Provide the [x, y] coordinate of the cell's center where the given text is located.  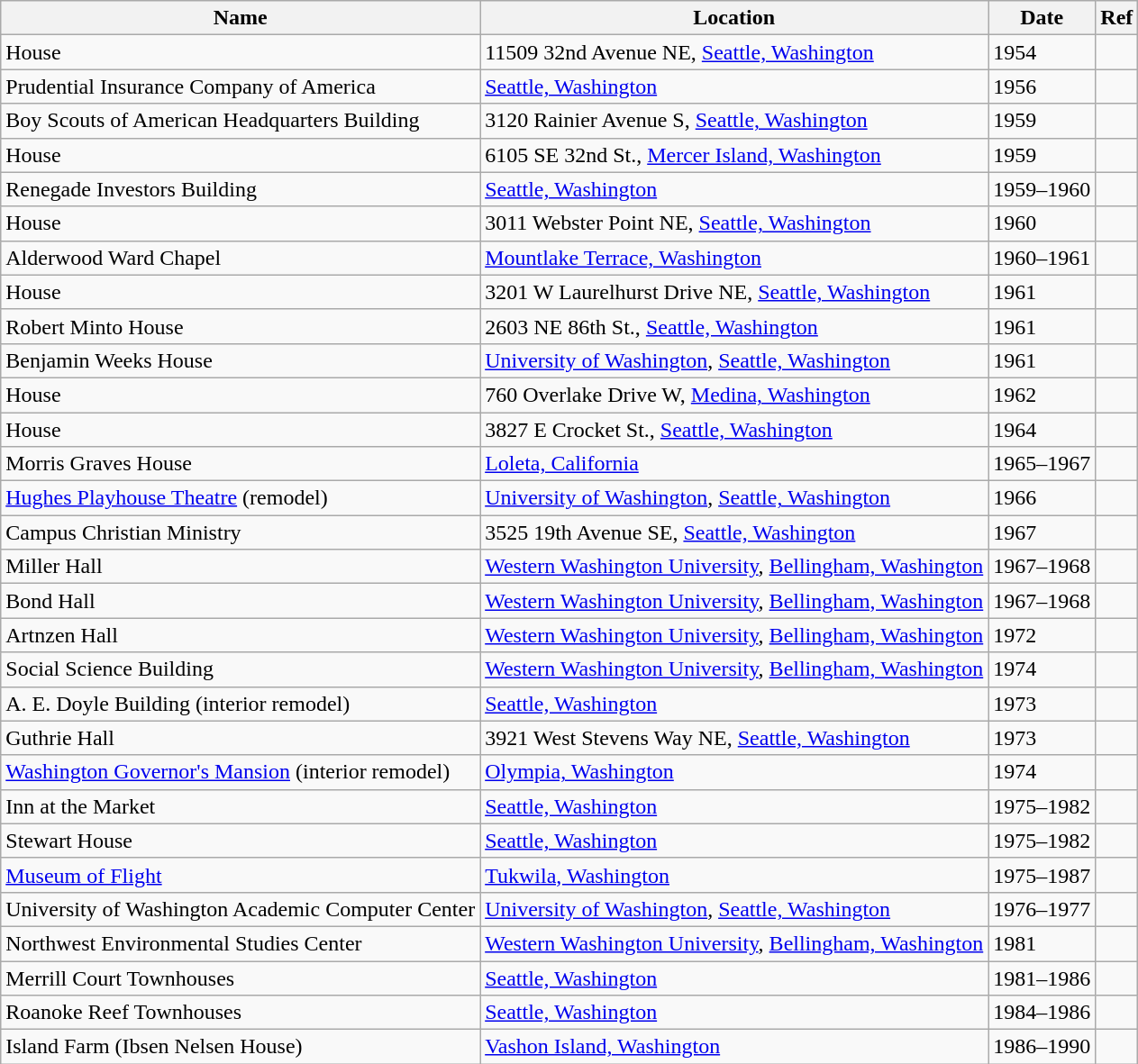
Social Science Building [241, 669]
Morris Graves House [241, 464]
Name [241, 18]
2603 NE 86th St., Seattle, Washington [734, 326]
1962 [1042, 395]
Tukwila, Washington [734, 875]
Campus Christian Ministry [241, 532]
11509 32nd Avenue NE, Seattle, Washington [734, 52]
1960–1961 [1042, 258]
1956 [1042, 86]
Hughes Playhouse Theatre (remodel) [241, 498]
1964 [1042, 430]
1972 [1042, 635]
Prudential Insurance Company of America [241, 86]
1981 [1042, 943]
Alderwood Ward Chapel [241, 258]
A. E. Doyle Building (interior remodel) [241, 704]
Bond Hall [241, 601]
Museum of Flight [241, 875]
1965–1967 [1042, 464]
Loleta, California [734, 464]
Island Farm (Ibsen Nelsen House) [241, 1047]
University of Washington Academic Computer Center [241, 909]
Guthrie Hall [241, 738]
3120 Rainier Avenue S, Seattle, Washington [734, 121]
3921 West Stevens Way NE, Seattle, Washington [734, 738]
Northwest Environmental Studies Center [241, 943]
1986–1990 [1042, 1047]
Inn at the Market [241, 806]
Miller Hall [241, 567]
1959–1960 [1042, 189]
1967 [1042, 532]
1984–1986 [1042, 1013]
3201 W Laurelhurst Drive NE, Seattle, Washington [734, 292]
3525 19th Avenue SE, Seattle, Washington [734, 532]
1975–1987 [1042, 875]
3827 E Crocket St., Seattle, Washington [734, 430]
1981–1986 [1042, 978]
Mountlake Terrace, Washington [734, 258]
Washington Governor's Mansion (interior remodel) [241, 772]
Date [1042, 18]
Stewart House [241, 841]
Ref [1117, 18]
1976–1977 [1042, 909]
Benjamin Weeks House [241, 360]
Renegade Investors Building [241, 189]
Boy Scouts of American Headquarters Building [241, 121]
Olympia, Washington [734, 772]
Vashon Island, Washington [734, 1047]
1960 [1042, 223]
760 Overlake Drive W, Medina, Washington [734, 395]
Artnzen Hall [241, 635]
3011 Webster Point NE, Seattle, Washington [734, 223]
Robert Minto House [241, 326]
6105 SE 32nd St., Mercer Island, Washington [734, 155]
Location [734, 18]
1966 [1042, 498]
Roanoke Reef Townhouses [241, 1013]
1954 [1042, 52]
Merrill Court Townhouses [241, 978]
